Extract the (x, y) coordinate from the center of the cell holding the provided text.  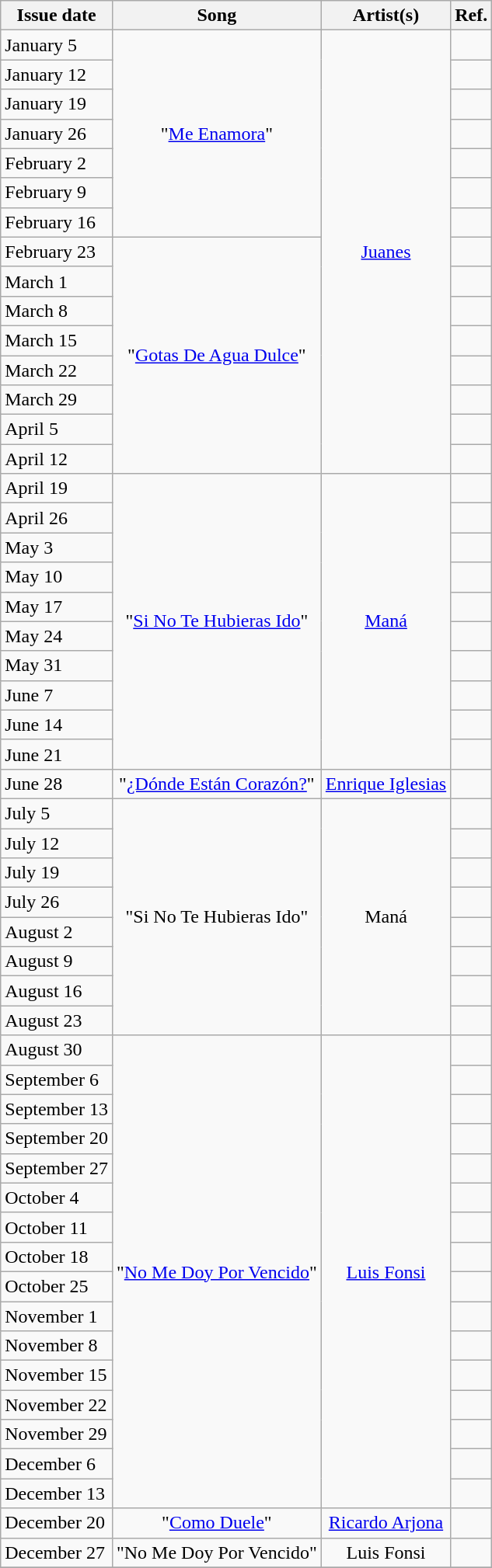
May 24 (57, 636)
January 26 (57, 134)
"Gotas De Agua Dulce" (216, 355)
August 9 (57, 961)
February 16 (57, 222)
Enrique Iglesias (386, 784)
December 20 (57, 1523)
August 23 (57, 1020)
November 8 (57, 1346)
April 12 (57, 459)
November 1 (57, 1316)
January 5 (57, 45)
February 23 (57, 252)
November 22 (57, 1405)
August 30 (57, 1050)
February 9 (57, 193)
Song (216, 16)
July 5 (57, 813)
February 2 (57, 163)
April 5 (57, 429)
July 26 (57, 902)
July 19 (57, 873)
January 19 (57, 104)
May 17 (57, 607)
April 19 (57, 488)
January 12 (57, 75)
May 10 (57, 577)
"Me Enamora" (216, 134)
April 26 (57, 518)
"Como Duele" (216, 1523)
Issue date (57, 16)
March 22 (57, 370)
March 15 (57, 340)
November 29 (57, 1434)
December 6 (57, 1464)
May 3 (57, 548)
"¿Dónde Están Corazón?" (216, 784)
October 25 (57, 1286)
August 16 (57, 991)
June 21 (57, 754)
September 27 (57, 1168)
Ref. (471, 16)
December 13 (57, 1493)
June 14 (57, 725)
June 28 (57, 784)
October 18 (57, 1257)
November 15 (57, 1375)
October 4 (57, 1198)
Artist(s) (386, 16)
September 20 (57, 1139)
October 11 (57, 1227)
March 29 (57, 400)
June 7 (57, 695)
Juanes (386, 252)
September 13 (57, 1109)
September 6 (57, 1080)
March 1 (57, 281)
December 27 (57, 1552)
August 2 (57, 932)
Ricardo Arjona (386, 1523)
May 31 (57, 666)
March 8 (57, 311)
July 12 (57, 843)
